Detect which cell encompasses the target text, then output its [x, y] center coordinate. 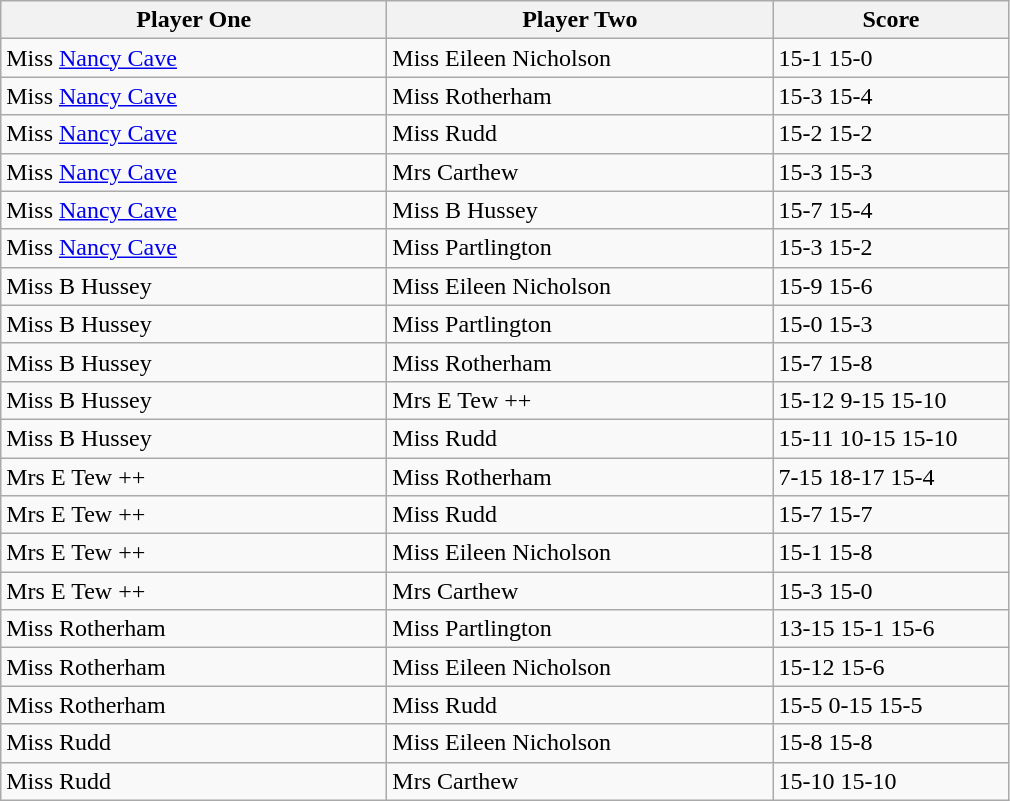
15-1 15-0 [891, 58]
15-3 15-2 [891, 248]
15-9 15-6 [891, 286]
13-15 15-1 15-6 [891, 629]
15-1 15-8 [891, 553]
15-3 15-3 [891, 172]
15-7 15-4 [891, 210]
15-12 9-15 15-10 [891, 400]
15-0 15-3 [891, 324]
Score [891, 20]
15-7 15-8 [891, 362]
15-8 15-8 [891, 743]
15-11 10-15 15-10 [891, 438]
15-3 15-0 [891, 591]
15-7 15-7 [891, 515]
15-3 15-4 [891, 96]
Player One [194, 20]
Player Two [580, 20]
15-10 15-10 [891, 781]
15-12 15-6 [891, 667]
7-15 18-17 15-4 [891, 477]
15-5 0-15 15-5 [891, 705]
15-2 15-2 [891, 134]
